Scan for the cell matching the given text and deliver its (x, y) coordinate at center. 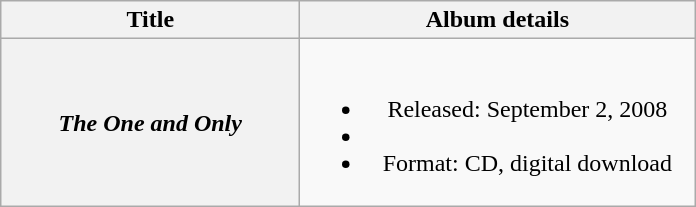
Title (150, 20)
Released: September 2, 2008Format: CD, digital download (498, 122)
Album details (498, 20)
The One and Only (150, 122)
